Provide the (x, y) coordinate of the cell's center where the given text is located.  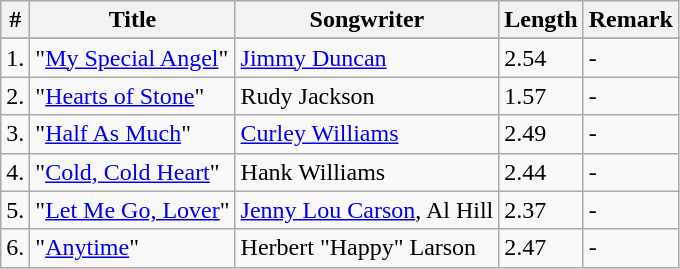
Title (132, 20)
Length (541, 20)
Curley Williams (367, 134)
# (16, 20)
2.54 (541, 58)
Herbert "Happy" Larson (367, 248)
Remark (630, 20)
"My Special Angel" (132, 58)
"Hearts of Stone" (132, 96)
3. (16, 134)
Jimmy Duncan (367, 58)
2.47 (541, 248)
1. (16, 58)
Songwriter (367, 20)
"Let Me Go, Lover" (132, 210)
Rudy Jackson (367, 96)
Hank Williams (367, 172)
2.44 (541, 172)
2.37 (541, 210)
Jenny Lou Carson, Al Hill (367, 210)
2. (16, 96)
"Cold, Cold Heart" (132, 172)
"Anytime" (132, 248)
"Half As Much" (132, 134)
5. (16, 210)
2.49 (541, 134)
6. (16, 248)
1.57 (541, 96)
4. (16, 172)
